Output the [X, Y] coordinate of the center of the cell containing the given text.  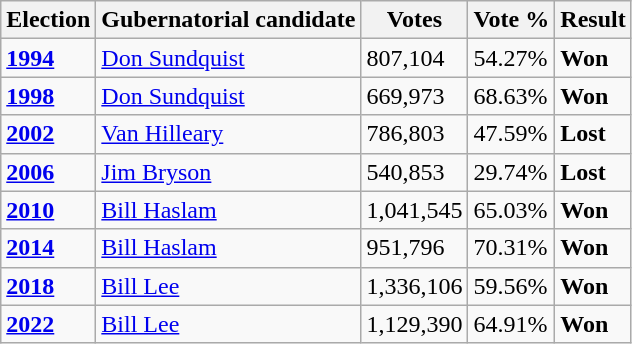
47.59% [512, 134]
2010 [48, 210]
1994 [48, 58]
1,129,390 [414, 324]
2014 [48, 248]
Result [593, 20]
2002 [48, 134]
Jim Bryson [228, 172]
Vote % [512, 20]
669,973 [414, 96]
1,336,106 [414, 286]
1,041,545 [414, 210]
951,796 [414, 248]
786,803 [414, 134]
2018 [48, 286]
2006 [48, 172]
64.91% [512, 324]
Van Hilleary [228, 134]
68.63% [512, 96]
Votes [414, 20]
1998 [48, 96]
59.56% [512, 286]
807,104 [414, 58]
65.03% [512, 210]
Election [48, 20]
Gubernatorial candidate [228, 20]
29.74% [512, 172]
540,853 [414, 172]
2022 [48, 324]
70.31% [512, 248]
54.27% [512, 58]
